Identify which cell holds the provided text, then report its [X, Y] central coordinate. 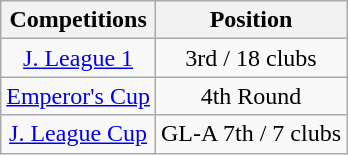
3rd / 18 clubs [250, 58]
J. League Cup [78, 134]
Competitions [78, 20]
4th Round [250, 96]
J. League 1 [78, 58]
Emperor's Cup [78, 96]
GL-A 7th / 7 clubs [250, 134]
Position [250, 20]
